Identify which cell holds the provided text, then report its (x, y) central coordinate. 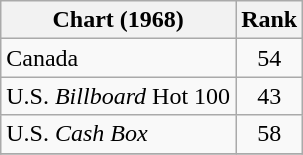
58 (270, 134)
Rank (270, 20)
43 (270, 96)
U.S. Cash Box (118, 134)
54 (270, 58)
Chart (1968) (118, 20)
U.S. Billboard Hot 100 (118, 96)
Canada (118, 58)
